Return (X, Y) of the center of cell containing provided text 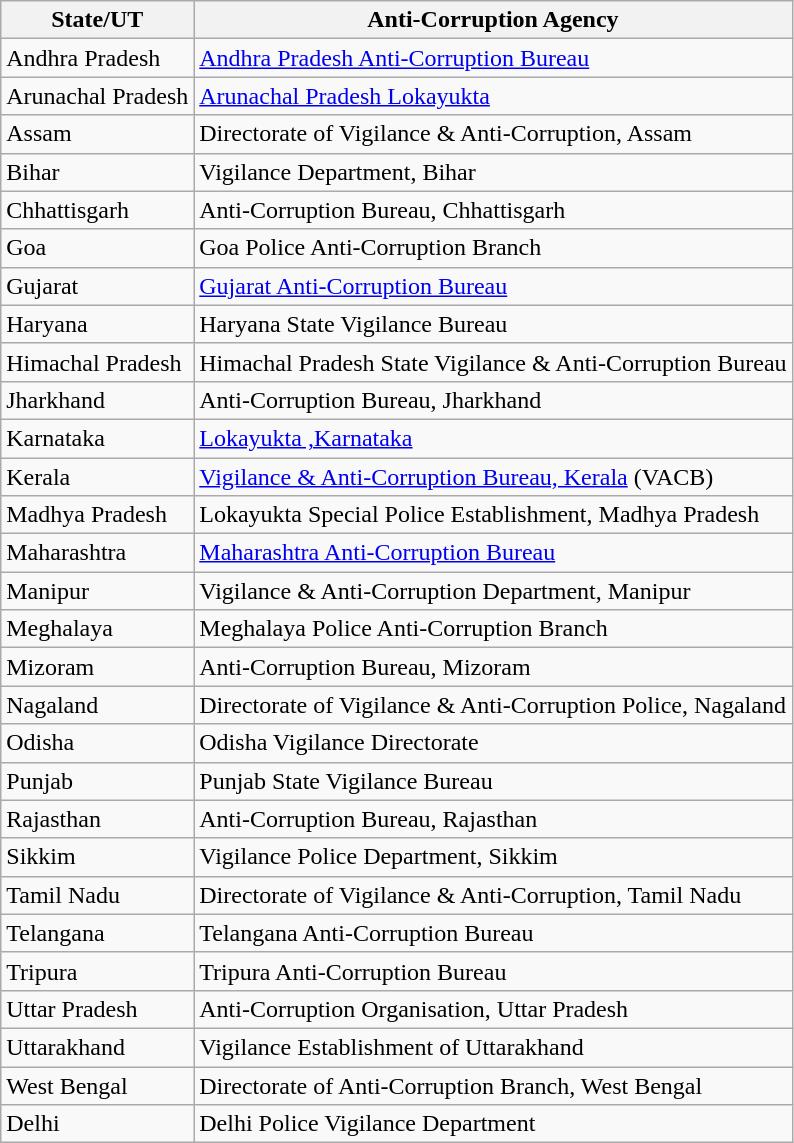
Uttarakhand (98, 1047)
Tripura (98, 971)
Bihar (98, 172)
Kerala (98, 477)
Gujarat Anti-Corruption Bureau (493, 286)
Odisha Vigilance Directorate (493, 743)
Gujarat (98, 286)
Uttar Pradesh (98, 1009)
Haryana (98, 324)
Sikkim (98, 857)
Mizoram (98, 667)
Directorate of Anti-Corruption Branch, West Bengal (493, 1085)
Goa Police Anti-Corruption Branch (493, 248)
Arunachal Pradesh Lokayukta (493, 96)
Vigilance Establishment of Uttarakhand (493, 1047)
Maharashtra Anti-Corruption Bureau (493, 553)
Karnataka (98, 438)
Manipur (98, 591)
Delhi (98, 1124)
Maharashtra (98, 553)
Punjab (98, 781)
Lokayukta Special Police Establishment, Madhya Pradesh (493, 515)
Odisha (98, 743)
Nagaland (98, 705)
Anti-Corruption Bureau, Mizoram (493, 667)
Lokayukta ,Karnataka (493, 438)
Tamil Nadu (98, 895)
Meghalaya Police Anti-Corruption Branch (493, 629)
Himachal Pradesh (98, 362)
Himachal Pradesh State Vigilance & Anti-Corruption Bureau (493, 362)
Anti-Corruption Bureau, Jharkhand (493, 400)
Vigilance Police Department, Sikkim (493, 857)
Delhi Police Vigilance Department (493, 1124)
Andhra Pradesh Anti-Corruption Bureau (493, 58)
Directorate of Vigilance & Anti-Corruption, Assam (493, 134)
Anti-Corruption Bureau, Rajasthan (493, 819)
State/UT (98, 20)
Rajasthan (98, 819)
Directorate of Vigilance & Anti-Corruption, Tamil Nadu (493, 895)
Haryana State Vigilance Bureau (493, 324)
Directorate of Vigilance & Anti-Corruption Police, Nagaland (493, 705)
Andhra Pradesh (98, 58)
West Bengal (98, 1085)
Chhattisgarh (98, 210)
Arunachal Pradesh (98, 96)
Vigilance & Anti-Corruption Department, Manipur (493, 591)
Anti-Corruption Organisation, Uttar Pradesh (493, 1009)
Tripura Anti-Corruption Bureau (493, 971)
Goa (98, 248)
Telangana (98, 933)
Anti-Corruption Bureau, Chhattisgarh (493, 210)
Vigilance Department, Bihar (493, 172)
Vigilance & Anti-Corruption Bureau, Kerala (VACB) (493, 477)
Assam (98, 134)
Meghalaya (98, 629)
Jharkhand (98, 400)
Anti-Corruption Agency (493, 20)
Punjab State Vigilance Bureau (493, 781)
Madhya Pradesh (98, 515)
Telangana Anti-Corruption Bureau (493, 933)
